From the cell containing the given text, extract its center point as (X, Y) coordinate. 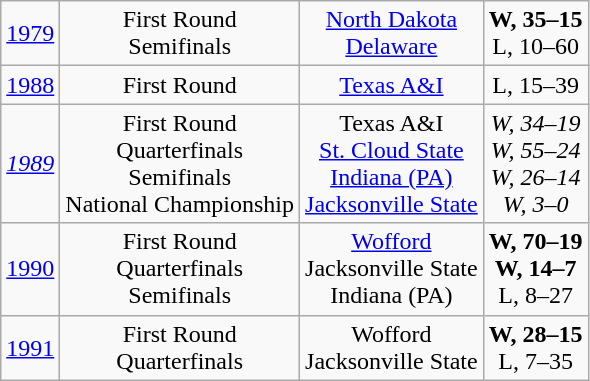
First RoundQuarterfinalsSemifinalsNational Championship (180, 164)
L, 15–39 (536, 85)
WoffordJacksonville StateIndiana (PA) (392, 269)
1989 (30, 164)
1991 (30, 348)
First RoundQuarterfinalsSemifinals (180, 269)
1988 (30, 85)
First RoundSemifinals (180, 34)
W, 70–19W, 14–7L, 8–27 (536, 269)
First Round (180, 85)
W, 34–19W, 55–24W, 26–14W, 3–0 (536, 164)
Texas A&I (392, 85)
First RoundQuarterfinals (180, 348)
Texas A&ISt. Cloud StateIndiana (PA)Jacksonville State (392, 164)
WoffordJacksonville State (392, 348)
1979 (30, 34)
1990 (30, 269)
W, 35–15L, 10–60 (536, 34)
North DakotaDelaware (392, 34)
W, 28–15L, 7–35 (536, 348)
